Find where the given text appears and provide that cell's center as (X, Y) coordinate. 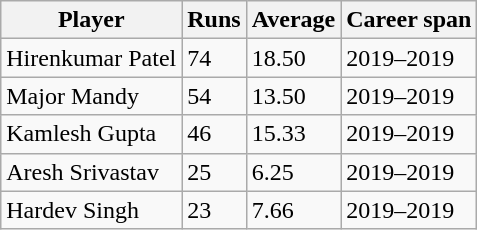
Player (92, 20)
Career span (409, 20)
Aresh Srivastav (92, 172)
7.66 (294, 210)
Kamlesh Gupta (92, 134)
74 (214, 58)
Average (294, 20)
15.33 (294, 134)
Hardev Singh (92, 210)
25 (214, 172)
6.25 (294, 172)
Major Mandy (92, 96)
Hirenkumar Patel (92, 58)
23 (214, 210)
Runs (214, 20)
46 (214, 134)
18.50 (294, 58)
13.50 (294, 96)
54 (214, 96)
